Search for the cell housing the specified text and yield its [x, y] center coordinate. 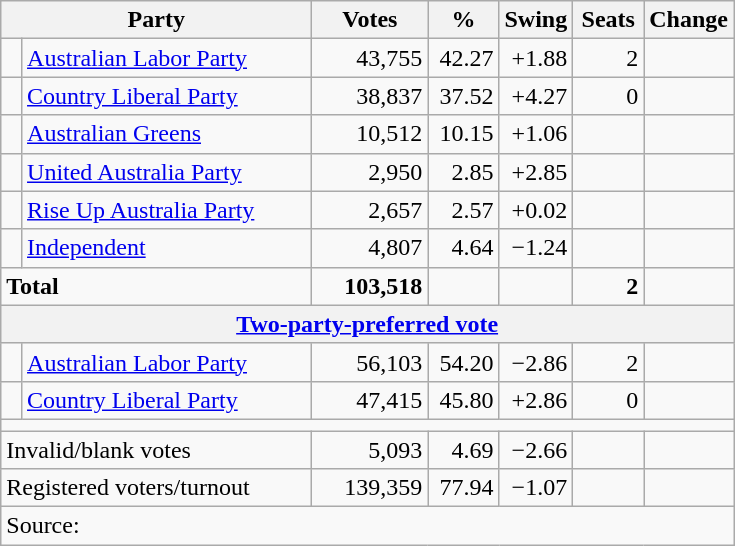
+1.88 [536, 58]
77.94 [464, 488]
% [464, 20]
37.52 [464, 96]
43,755 [370, 58]
Source: [368, 526]
47,415 [370, 400]
+1.06 [536, 134]
54.20 [464, 362]
4.64 [464, 248]
4.69 [464, 449]
103,518 [370, 286]
Seats [608, 20]
−1.07 [536, 488]
4,807 [370, 248]
−2.86 [536, 362]
2,657 [370, 210]
10.15 [464, 134]
38,837 [370, 96]
Two-party-preferred vote [368, 324]
Party [156, 20]
5,093 [370, 449]
139,359 [370, 488]
2.85 [464, 172]
56,103 [370, 362]
Independent [167, 248]
Votes [370, 20]
−2.66 [536, 449]
+0.02 [536, 210]
42.27 [464, 58]
Invalid/blank votes [156, 449]
Swing [536, 20]
Total [156, 286]
2,950 [370, 172]
2.57 [464, 210]
+2.86 [536, 400]
10,512 [370, 134]
−1.24 [536, 248]
Change [689, 20]
45.80 [464, 400]
+2.85 [536, 172]
Registered voters/turnout [156, 488]
United Australia Party [167, 172]
Rise Up Australia Party [167, 210]
+4.27 [536, 96]
Australian Greens [167, 134]
